Pinpoint the cell where the given text exists, returning its [X, Y] midpoint coordinate. 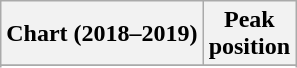
Chart (2018–2019) [102, 34]
Peakposition [249, 34]
